Output the [x, y] coordinate of the center of the cell containing the given text.  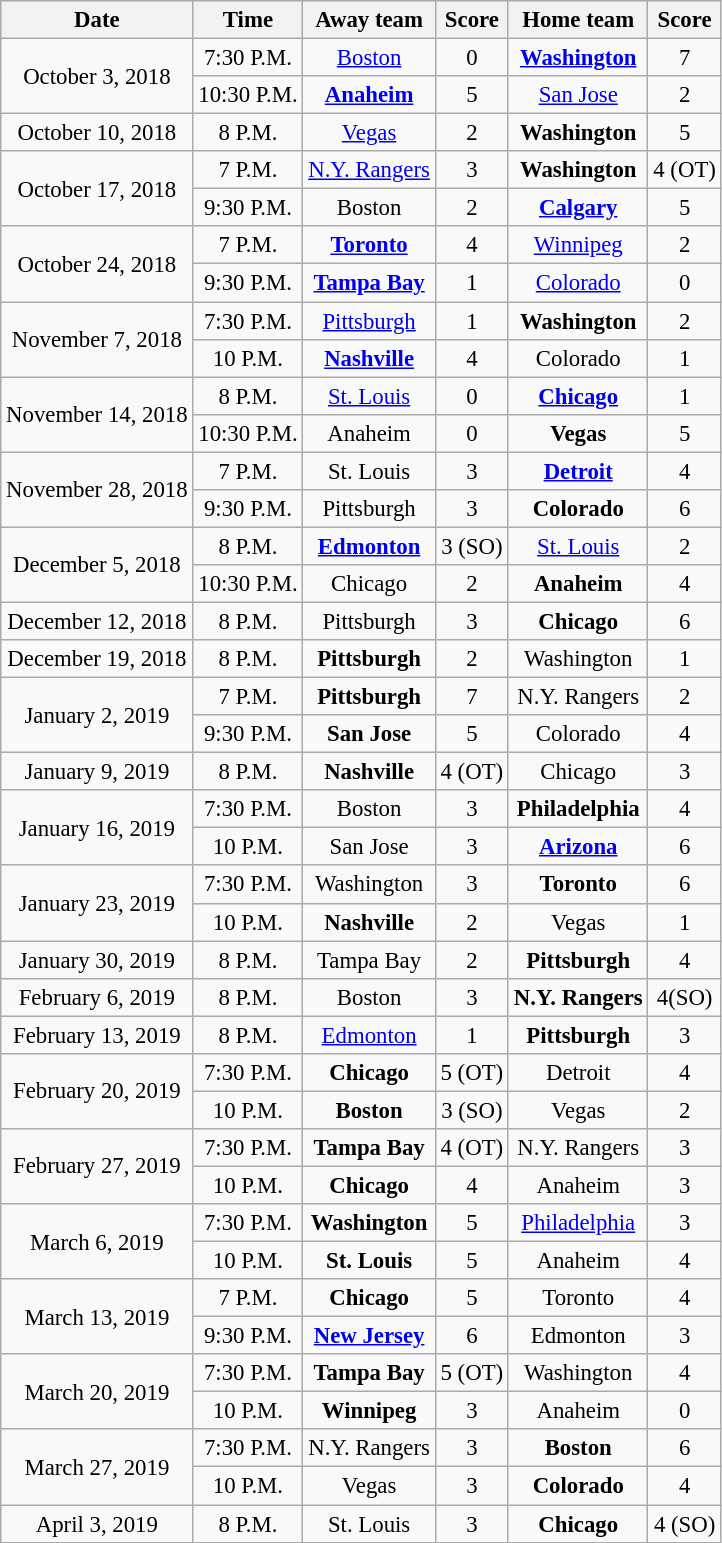
October 3, 2018 [97, 76]
Arizona [578, 847]
Date [97, 20]
October 24, 2018 [97, 264]
November 28, 2018 [97, 490]
October 10, 2018 [97, 133]
December 19, 2018 [97, 659]
January 2, 2019 [97, 716]
March 27, 2019 [97, 1468]
Home team [578, 20]
4 (SO) [684, 1524]
February 20, 2019 [97, 1092]
New Jersey [369, 1336]
November 7, 2018 [97, 340]
4(SO) [684, 997]
December 5, 2018 [97, 564]
March 6, 2019 [97, 1242]
February 6, 2019 [97, 997]
February 27, 2019 [97, 1166]
January 16, 2019 [97, 828]
January 9, 2019 [97, 772]
January 30, 2019 [97, 960]
December 12, 2018 [97, 621]
January 23, 2019 [97, 904]
February 13, 2019 [97, 1035]
Time [248, 20]
Calgary [578, 208]
November 14, 2018 [97, 414]
October 17, 2018 [97, 188]
Away team [369, 20]
March 20, 2019 [97, 1392]
April 3, 2019 [97, 1524]
March 13, 2019 [97, 1316]
